Determine the [x, y] coordinate at the center of the cell enclosing the given text.  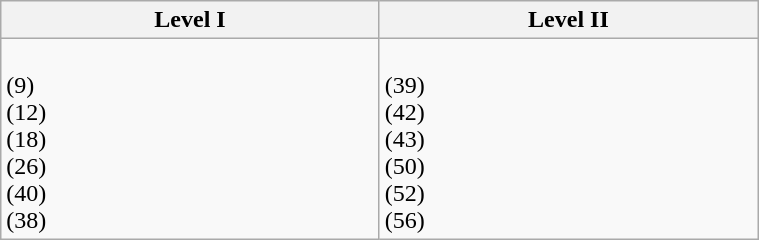
Level I [190, 20]
(39) (42) (43) (50) (52) (56) [568, 139]
Level II [568, 20]
(9) (12) (18) (26) (40) (38) [190, 139]
